Scan for the cell matching the given text and deliver its [X, Y] coordinate at center. 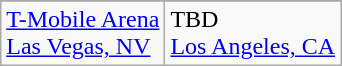
TBD Los Angeles, CA [253, 34]
T-Mobile Arena Las Vegas, NV [83, 34]
